Output the (x, y) coordinate of the center of the cell containing the given text.  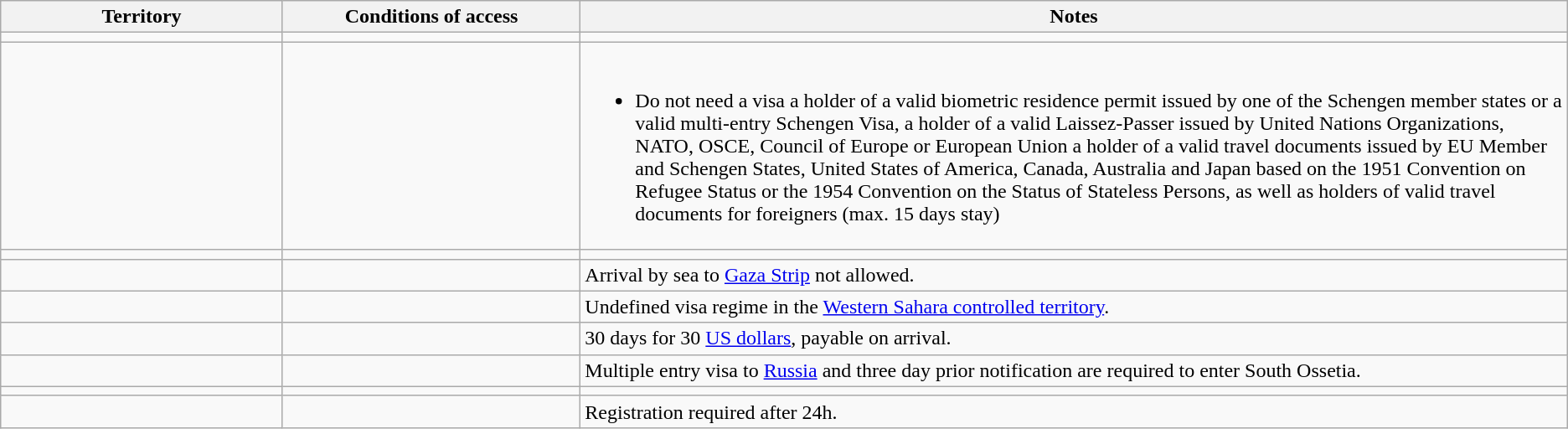
Undefined visa regime in the Western Sahara controlled territory. (1074, 307)
Territory (142, 17)
Conditions of access (431, 17)
Multiple entry visa to Russia and three day prior notification are required to enter South Ossetia. (1074, 370)
Registration required after 24h. (1074, 411)
Arrival by sea to Gaza Strip not allowed. (1074, 275)
Notes (1074, 17)
30 days for 30 US dollars, payable on arrival. (1074, 339)
